Extract the (x, y) coordinate from the center of the cell holding the provided text.  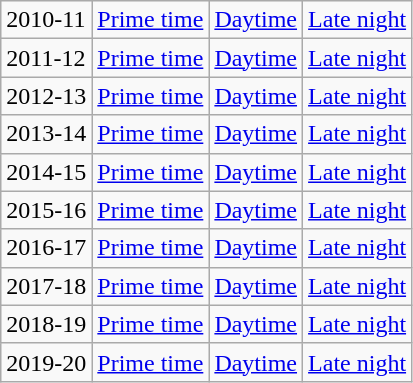
2013-14 (46, 134)
2011-12 (46, 58)
2016-17 (46, 248)
2018-19 (46, 324)
2012-13 (46, 96)
2015-16 (46, 210)
2019-20 (46, 362)
2014-15 (46, 172)
2010-11 (46, 20)
2017-18 (46, 286)
